Extract the (x, y) coordinate from the center of the cell holding the provided text.  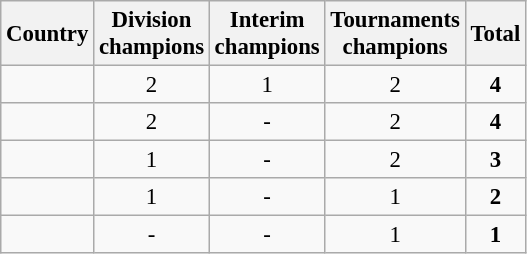
Tournamentschampions (395, 34)
Country (48, 34)
Divisionchampions (152, 34)
Total (495, 34)
3 (495, 160)
Interimchampions (267, 34)
